Extract the (X, Y) coordinate from the center of the cell holding the provided text.  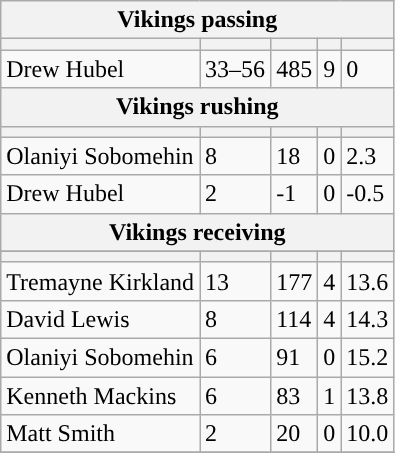
14.3 (368, 319)
15.2 (368, 357)
2.3 (368, 156)
10.0 (368, 434)
20 (294, 434)
Vikings rushing (198, 107)
Kenneth Mackins (100, 395)
18 (294, 156)
13 (236, 281)
-0.5 (368, 194)
David Lewis (100, 319)
33–56 (236, 69)
Vikings receiving (198, 232)
-1 (294, 194)
Tremayne Kirkland (100, 281)
13.6 (368, 281)
9 (330, 69)
Matt Smith (100, 434)
91 (294, 357)
114 (294, 319)
485 (294, 69)
177 (294, 281)
13.8 (368, 395)
83 (294, 395)
Vikings passing (198, 20)
1 (330, 395)
